Identify which cell holds the provided text, then report its [X, Y] central coordinate. 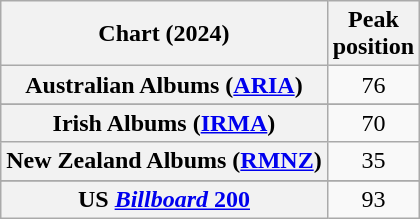
Australian Albums (ARIA) [164, 85]
Irish Albums (IRMA) [164, 123]
Chart (2024) [164, 34]
Peakposition [373, 34]
76 [373, 85]
70 [373, 123]
New Zealand Albums (RMNZ) [164, 161]
35 [373, 161]
US Billboard 200 [164, 199]
93 [373, 199]
